Pinpoint the cell where the given text exists, returning its (x, y) midpoint coordinate. 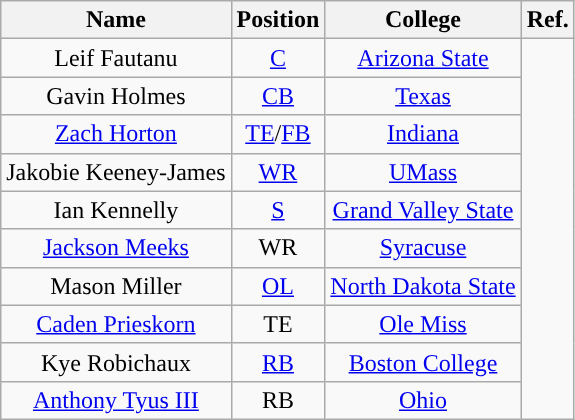
North Dakota State (423, 286)
Ian Kennelly (116, 210)
Zach Horton (116, 134)
Grand Valley State (423, 210)
Boston College (423, 362)
Indiana (423, 134)
CB (278, 96)
Mason Miller (116, 286)
Position (278, 20)
Ref. (548, 20)
Name (116, 20)
S (278, 210)
TE/FB (278, 134)
Kye Robichaux (116, 362)
Caden Prieskorn (116, 324)
Arizona State (423, 58)
Jakobie Keeney-James (116, 172)
Gavin Holmes (116, 96)
Ohio (423, 400)
Ole Miss (423, 324)
OL (278, 286)
Syracuse (423, 248)
Anthony Tyus III (116, 400)
Texas (423, 96)
Leif Fautanu (116, 58)
TE (278, 324)
C (278, 58)
College (423, 20)
UMass (423, 172)
Jackson Meeks (116, 248)
